Scan for the cell matching the given text and deliver its [X, Y] coordinate at center. 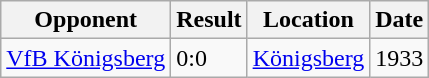
Opponent [86, 20]
Date [400, 20]
Result [209, 20]
1933 [400, 58]
Location [308, 20]
Königsberg [308, 58]
0:0 [209, 58]
VfB Königsberg [86, 58]
